Extract the [X, Y] coordinate from the center of the cell holding the provided text.  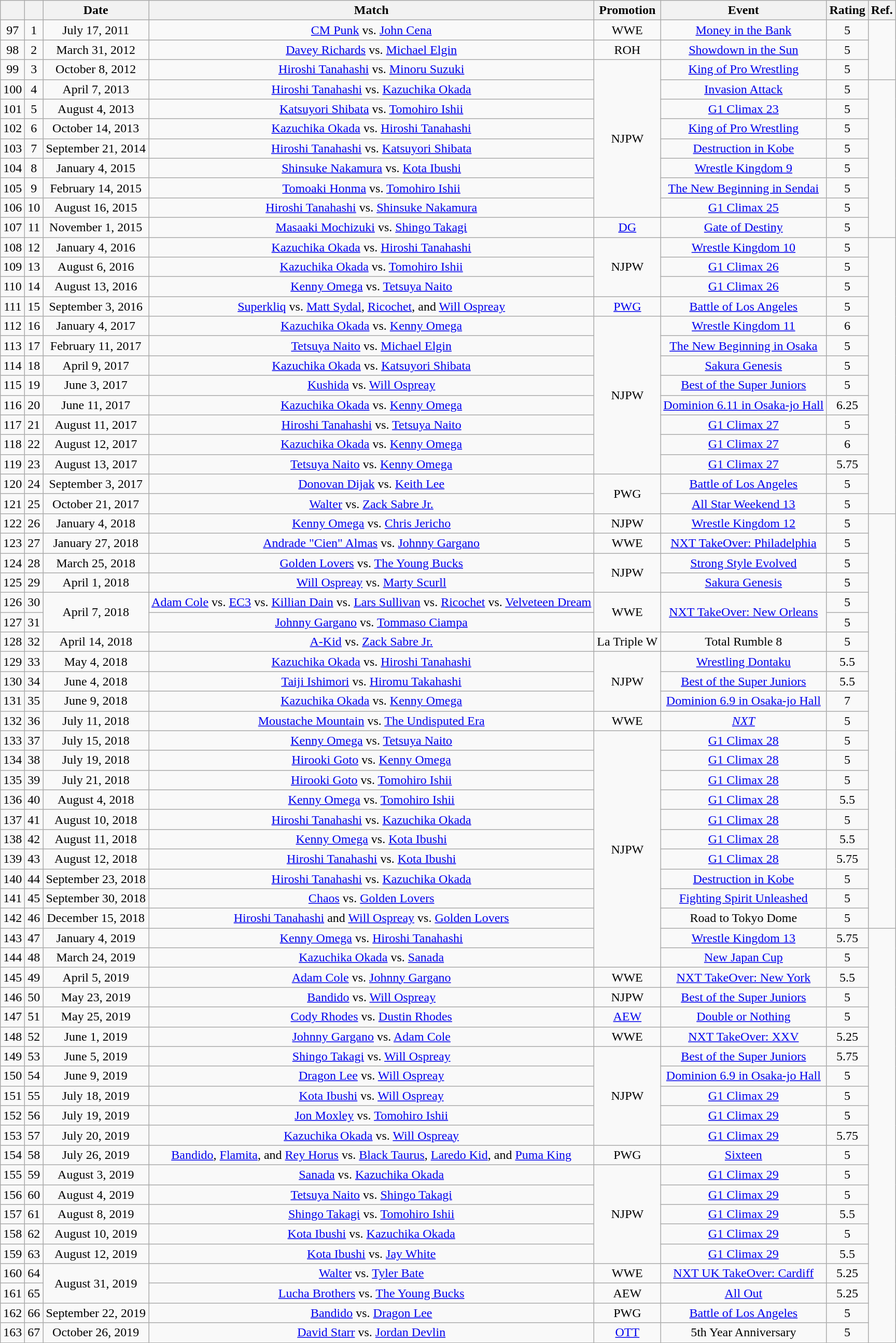
January 4, 2018 [96, 523]
12 [34, 247]
Donovan Dijak vs. Keith Lee [371, 484]
Johnny Gargano vs. Adam Cole [371, 1037]
Superkliq vs. Matt Sydal, Ricochet, and Will Ospreay [371, 306]
Event [744, 10]
Hirooki Goto vs. Tomohiro Ishii [371, 780]
109 [12, 267]
49 [34, 977]
158 [12, 1234]
April 5, 2019 [96, 977]
Golden Lovers vs. The Young Bucks [371, 563]
March 25, 2018 [96, 563]
Tetsuya Naito vs. Shingo Takagi [371, 1194]
Davey Richards vs. Michael Elgin [371, 50]
163 [12, 1333]
Ref. [881, 10]
July 17, 2011 [96, 30]
18 [34, 366]
July 11, 2018 [96, 721]
36 [34, 721]
NXT TakeOver: XXV [744, 1037]
53 [34, 1056]
Cody Rhodes vs. Dustin Rhodes [371, 1017]
Kota Ibushi vs. Jay White [371, 1254]
June 11, 2017 [96, 405]
June 5, 2019 [96, 1056]
Wrestle Kingdom 13 [744, 938]
46 [34, 918]
60 [34, 1194]
159 [12, 1254]
40 [34, 800]
March 24, 2019 [96, 958]
August 10, 2018 [96, 819]
20 [34, 405]
64 [34, 1274]
117 [12, 425]
132 [12, 721]
Fighting Spirit Unleashed [744, 899]
Wrestle Kingdom 9 [744, 168]
Bandido, Flamita, and Rey Horus vs. Black Taurus, Laredo Kid, and Puma King [371, 1155]
52 [34, 1037]
30 [34, 603]
13 [34, 267]
98 [12, 50]
27 [34, 543]
59 [34, 1174]
NXT UK TakeOver: Cardiff [744, 1274]
103 [12, 148]
January 27, 2018 [96, 543]
31 [34, 622]
Wrestle Kingdom 10 [744, 247]
41 [34, 819]
134 [12, 760]
Hirooki Goto vs. Kenny Omega [371, 760]
Taiji Ishimori vs. Hiromu Takahashi [371, 681]
Tomoaki Honma vs. Tomohiro Ishii [371, 188]
October 14, 2013 [96, 129]
Tetsuya Naito vs. Kenny Omega [371, 464]
28 [34, 563]
3 [34, 69]
Gate of Destiny [744, 227]
67 [34, 1333]
OTT [627, 1333]
131 [12, 701]
34 [34, 681]
162 [12, 1313]
108 [12, 247]
130 [12, 681]
Showdown in the Sun [744, 50]
August 10, 2019 [96, 1234]
Kazuchika Okada vs. Katsuyori Shibata [371, 366]
102 [12, 129]
17 [34, 346]
April 7, 2018 [96, 612]
Andrade "Cien" Almas vs. Johnny Gargano [371, 543]
June 1, 2019 [96, 1037]
161 [12, 1293]
Money in the Bank [744, 30]
54 [34, 1076]
154 [12, 1155]
Kenny Omega vs. Kota Ibushi [371, 839]
April 1, 2018 [96, 583]
January 4, 2016 [96, 247]
22 [34, 444]
ROH [627, 50]
141 [12, 899]
CM Punk vs. John Cena [371, 30]
Hiroshi Tanahashi vs. Tetsuya Naito [371, 425]
142 [12, 918]
48 [34, 958]
50 [34, 997]
August 4, 2019 [96, 1194]
October 26, 2019 [96, 1333]
September 23, 2018 [96, 879]
Kazuchika Okada vs. Tomohiro Ishii [371, 267]
Hiroshi Tanahashi vs. Minoru Suzuki [371, 69]
58 [34, 1155]
Promotion [627, 10]
Strong Style Evolved [744, 563]
Dragon Lee vs. Will Ospreay [371, 1076]
63 [34, 1254]
151 [12, 1096]
New Japan Cup [744, 958]
2 [34, 50]
15 [34, 306]
All Out [744, 1293]
David Starr vs. Jordan Devlin [371, 1333]
August 4, 2013 [96, 109]
153 [12, 1135]
January 4, 2019 [96, 938]
Walter vs. Tyler Bate [371, 1274]
Shinsuke Nakamura vs. Kota Ibushi [371, 168]
1 [34, 30]
Shingo Takagi vs. Tomohiro Ishii [371, 1214]
September 21, 2014 [96, 148]
101 [12, 109]
NXT TakeOver: New York [744, 977]
42 [34, 839]
Bandido vs. Will Ospreay [371, 997]
Tetsuya Naito vs. Michael Elgin [371, 346]
January 4, 2015 [96, 168]
January 4, 2017 [96, 326]
39 [34, 780]
Rating [847, 10]
112 [12, 326]
119 [12, 464]
65 [34, 1293]
NXT TakeOver: New Orleans [744, 612]
122 [12, 523]
Kota Ibushi vs. Kazuchika Okada [371, 1234]
Wrestle Kingdom 11 [744, 326]
July 26, 2019 [96, 1155]
4 [34, 89]
55 [34, 1096]
128 [12, 642]
127 [12, 622]
Match [371, 10]
Kenny Omega vs. Tomohiro Ishii [371, 800]
July 20, 2019 [96, 1135]
Total Rumble 8 [744, 642]
10 [34, 207]
October 8, 2012 [96, 69]
155 [12, 1174]
51 [34, 1017]
120 [12, 484]
145 [12, 977]
Adam Cole vs. Johnny Gargano [371, 977]
December 15, 2018 [96, 918]
February 11, 2017 [96, 346]
Date [96, 10]
16 [34, 326]
5th Year Anniversary [744, 1333]
33 [34, 662]
14 [34, 287]
NXT TakeOver: Philadelphia [744, 543]
The New Beginning in Sendai [744, 188]
144 [12, 958]
147 [12, 1017]
Dominion 6.11 in Osaka-jo Hall [744, 405]
A-Kid vs. Zack Sabre Jr. [371, 642]
6.25 [847, 405]
August 12, 2018 [96, 859]
July 21, 2018 [96, 780]
Sixteen [744, 1155]
May 4, 2018 [96, 662]
111 [12, 306]
La Triple W [627, 642]
August 13, 2017 [96, 464]
August 4, 2018 [96, 800]
Hiroshi Tanahashi and Will Ospreay vs. Golden Lovers [371, 918]
56 [34, 1115]
September 3, 2017 [96, 484]
Bandido vs. Dragon Lee [371, 1313]
August 11, 2017 [96, 425]
October 21, 2017 [96, 503]
47 [34, 938]
148 [12, 1037]
115 [12, 385]
26 [34, 523]
66 [34, 1313]
21 [34, 425]
146 [12, 997]
Jon Moxley vs. Tomohiro Ishii [371, 1115]
Hiroshi Tanahashi vs. Shinsuke Nakamura [371, 207]
121 [12, 503]
April 14, 2018 [96, 642]
118 [12, 444]
61 [34, 1214]
45 [34, 899]
April 9, 2017 [96, 366]
38 [34, 760]
156 [12, 1194]
February 14, 2015 [96, 188]
August 31, 2019 [96, 1283]
November 1, 2015 [96, 227]
149 [12, 1056]
Kushida vs. Will Ospreay [371, 385]
DG [627, 227]
The New Beginning in Osaka [744, 346]
June 4, 2018 [96, 681]
37 [34, 740]
June 9, 2019 [96, 1076]
May 23, 2019 [96, 997]
Hiroshi Tanahashi vs. Kota Ibushi [371, 859]
Kazuchika Okada vs. Sanada [371, 958]
Chaos vs. Golden Lovers [371, 899]
105 [12, 188]
29 [34, 583]
8 [34, 168]
August 8, 2019 [96, 1214]
57 [34, 1135]
July 15, 2018 [96, 740]
Hiroshi Tanahashi vs. Katsuyori Shibata [371, 148]
11 [34, 227]
Katsuyori Shibata vs. Tomohiro Ishii [371, 109]
124 [12, 563]
March 31, 2012 [96, 50]
123 [12, 543]
44 [34, 879]
32 [34, 642]
September 30, 2018 [96, 899]
129 [12, 662]
126 [12, 603]
104 [12, 168]
160 [12, 1274]
35 [34, 701]
137 [12, 819]
Wrestling Dontaku [744, 662]
97 [12, 30]
Kenny Omega vs. Hiroshi Tanahashi [371, 938]
Invasion Attack [744, 89]
Adam Cole vs. EC3 vs. Killian Dain vs. Lars Sullivan vs. Ricochet vs. Velveteen Dream [371, 603]
113 [12, 346]
125 [12, 583]
August 3, 2019 [96, 1174]
114 [12, 366]
July 19, 2019 [96, 1115]
152 [12, 1115]
99 [12, 69]
July 19, 2018 [96, 760]
43 [34, 859]
June 3, 2017 [96, 385]
August 12, 2017 [96, 444]
157 [12, 1214]
August 12, 2019 [96, 1254]
9 [34, 188]
August 11, 2018 [96, 839]
139 [12, 859]
Double or Nothing [744, 1017]
G1 Climax 23 [744, 109]
135 [12, 780]
24 [34, 484]
May 25, 2019 [96, 1017]
Shingo Takagi vs. Will Ospreay [371, 1056]
107 [12, 227]
133 [12, 740]
June 9, 2018 [96, 701]
Moustache Mountain vs. The Undisputed Era [371, 721]
116 [12, 405]
62 [34, 1234]
July 18, 2019 [96, 1096]
110 [12, 287]
Kenny Omega vs. Chris Jericho [371, 523]
August 6, 2016 [96, 267]
Will Ospreay vs. Marty Scurll [371, 583]
September 22, 2019 [96, 1313]
Sanada vs. Kazuchika Okada [371, 1174]
140 [12, 879]
136 [12, 800]
138 [12, 839]
25 [34, 503]
106 [12, 207]
Road to Tokyo Dome [744, 918]
April 7, 2013 [96, 89]
Kazuchika Okada vs. Will Ospreay [371, 1135]
Lucha Brothers vs. The Young Bucks [371, 1293]
G1 Climax 25 [744, 207]
Johnny Gargano vs. Tommaso Ciampa [371, 622]
Wrestle Kingdom 12 [744, 523]
19 [34, 385]
23 [34, 464]
Masaaki Mochizuki vs. Shingo Takagi [371, 227]
September 3, 2016 [96, 306]
143 [12, 938]
August 16, 2015 [96, 207]
Walter vs. Zack Sabre Jr. [371, 503]
Kota Ibushi vs. Will Ospreay [371, 1096]
100 [12, 89]
NXT [744, 721]
150 [12, 1076]
August 13, 2016 [96, 287]
All Star Weekend 13 [744, 503]
